Find where the given text appears and provide that cell's center as (x, y) coordinate. 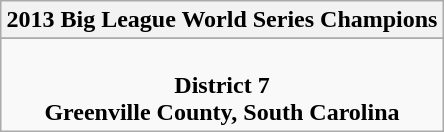
District 7 Greenville County, South Carolina (222, 85)
2013 Big League World Series Champions (222, 20)
